Provide the [x, y] coordinate of the cell's center where the given text is located.  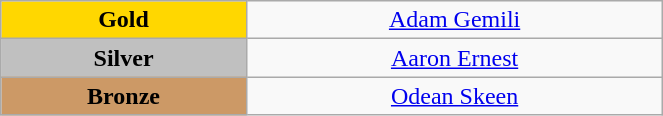
Adam Gemili [454, 20]
Bronze [124, 96]
Aaron Ernest [454, 58]
Odean Skeen [454, 96]
Gold [124, 20]
Silver [124, 58]
